For the text-containing cell, return its midpoint in (X, Y) coordinate format. 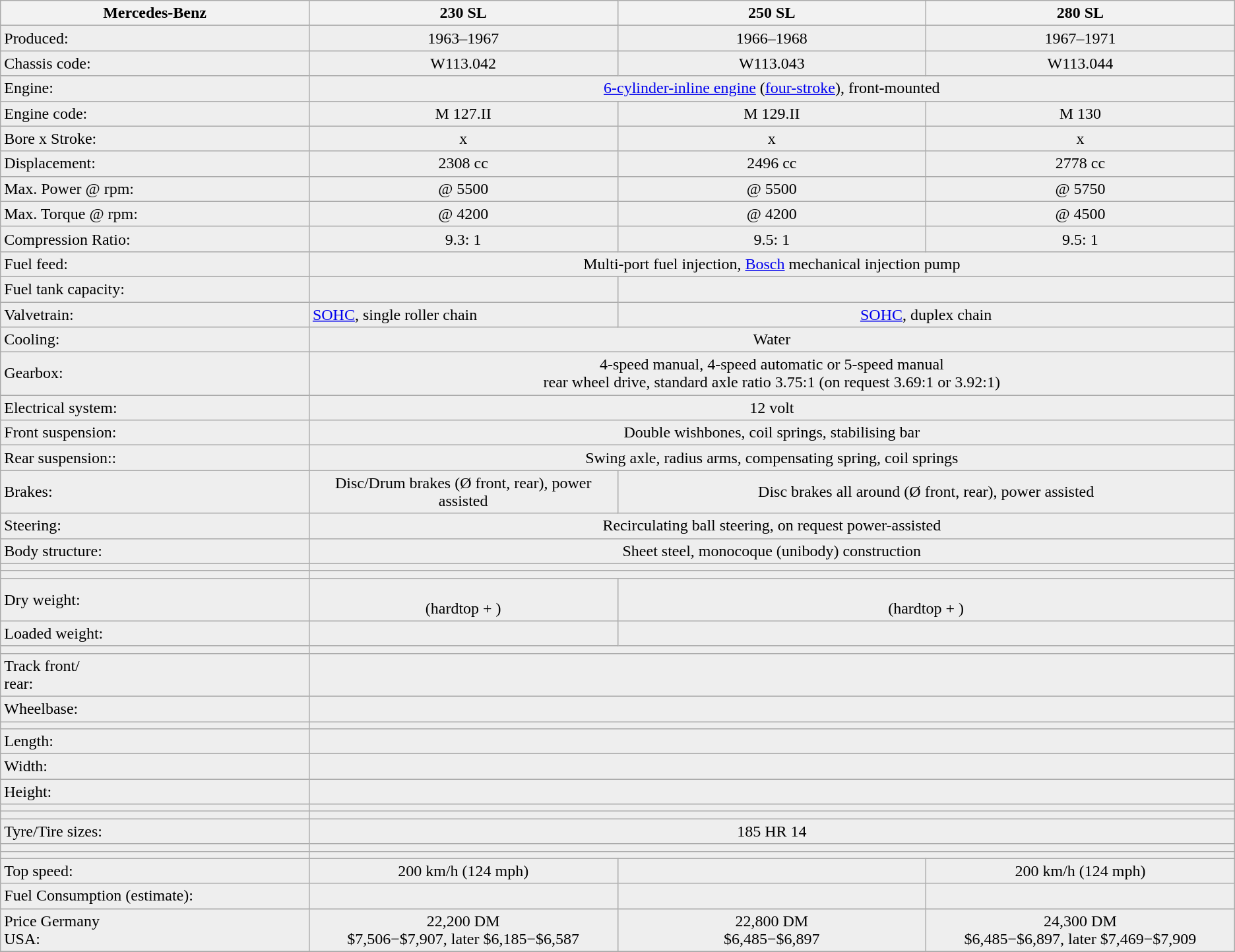
Wheelbase: (155, 709)
2308 cc (463, 164)
Loaded weight: (155, 633)
1967–1971 (1081, 38)
6-cylinder-inline engine (four-stroke), front-mounted (772, 88)
M 130 (1081, 113)
W113.044 (1081, 63)
@ 4500 (1081, 214)
250 SL (772, 13)
1966–1968 (772, 38)
280 SL (1081, 13)
Body structure: (155, 551)
185 HR 14 (772, 831)
Fuel tank capacity: (155, 289)
SOHC, duplex chain (926, 315)
2496 cc (772, 164)
Mercedes-Benz (155, 13)
Max. Torque @ rpm: (155, 214)
Valvetrain: (155, 315)
12 volt (772, 408)
Recirculating ball steering, on request power-assisted (772, 526)
Rear suspension:: (155, 458)
Cooling: (155, 340)
Disc/Drum brakes (Ø front, rear), power assisted (463, 492)
Displacement: (155, 164)
Track front/rear: (155, 674)
@ 5750 (1081, 189)
Multi-port fuel injection, Bosch mechanical injection pump (772, 264)
9.3: 1 (463, 239)
Tyre/Tire sizes: (155, 831)
M 129.II (772, 113)
Swing axle, radius arms, compensating spring, coil springs (772, 458)
Height: (155, 792)
Produced: (155, 38)
Gearbox: (155, 373)
Bore x Stroke: (155, 139)
Brakes: (155, 492)
Disc brakes all around (Ø front, rear), power assisted (926, 492)
W113.043 (772, 63)
22,800 DM $6,485−$6,897 (772, 930)
4-speed manual, 4-speed automatic or 5-speed manual rear wheel drive, standard axle ratio 3.75:1 (on request 3.69:1 or 3.92:1) (772, 373)
230 SL (463, 13)
24,300 DM $6,485−$6,897, later $7,469−$7,909 (1081, 930)
Engine code: (155, 113)
Double wishbones, coil springs, stabilising bar (772, 433)
Chassis code: (155, 63)
2778 cc (1081, 164)
Fuel feed: (155, 264)
Max. Power @ rpm: (155, 189)
Dry weight: (155, 599)
Price Germany USA: (155, 930)
SOHC, single roller chain (463, 315)
M 127.II (463, 113)
Engine: (155, 88)
W113.042 (463, 63)
Water (772, 340)
Compression Ratio: (155, 239)
Length: (155, 742)
Sheet steel, monocoque (unibody) construction (772, 551)
Top speed: (155, 871)
Width: (155, 767)
Fuel Consumption (estimate): (155, 896)
1963–1967 (463, 38)
Electrical system: (155, 408)
Steering: (155, 526)
Front suspension: (155, 433)
22,200 DM $7,506−$7,907, later $6,185−$6,587 (463, 930)
